Extract the (X, Y) coordinate from the center of the cell holding the provided text.  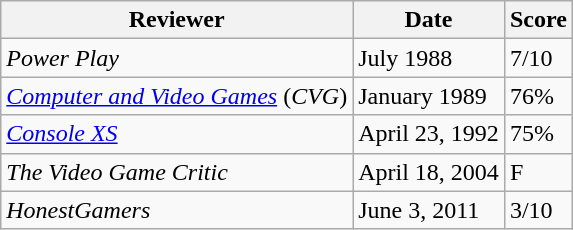
75% (538, 134)
3/10 (538, 210)
The Video Game Critic (177, 172)
Power Play (177, 58)
April 18, 2004 (429, 172)
June 3, 2011 (429, 210)
Console XS (177, 134)
Computer and Video Games (CVG) (177, 96)
Reviewer (177, 20)
F (538, 172)
July 1988 (429, 58)
7/10 (538, 58)
Date (429, 20)
Score (538, 20)
January 1989 (429, 96)
April 23, 1992 (429, 134)
76% (538, 96)
HonestGamers (177, 210)
